Capture the cell that displays the provided text and extract its (X, Y) central coordinate. 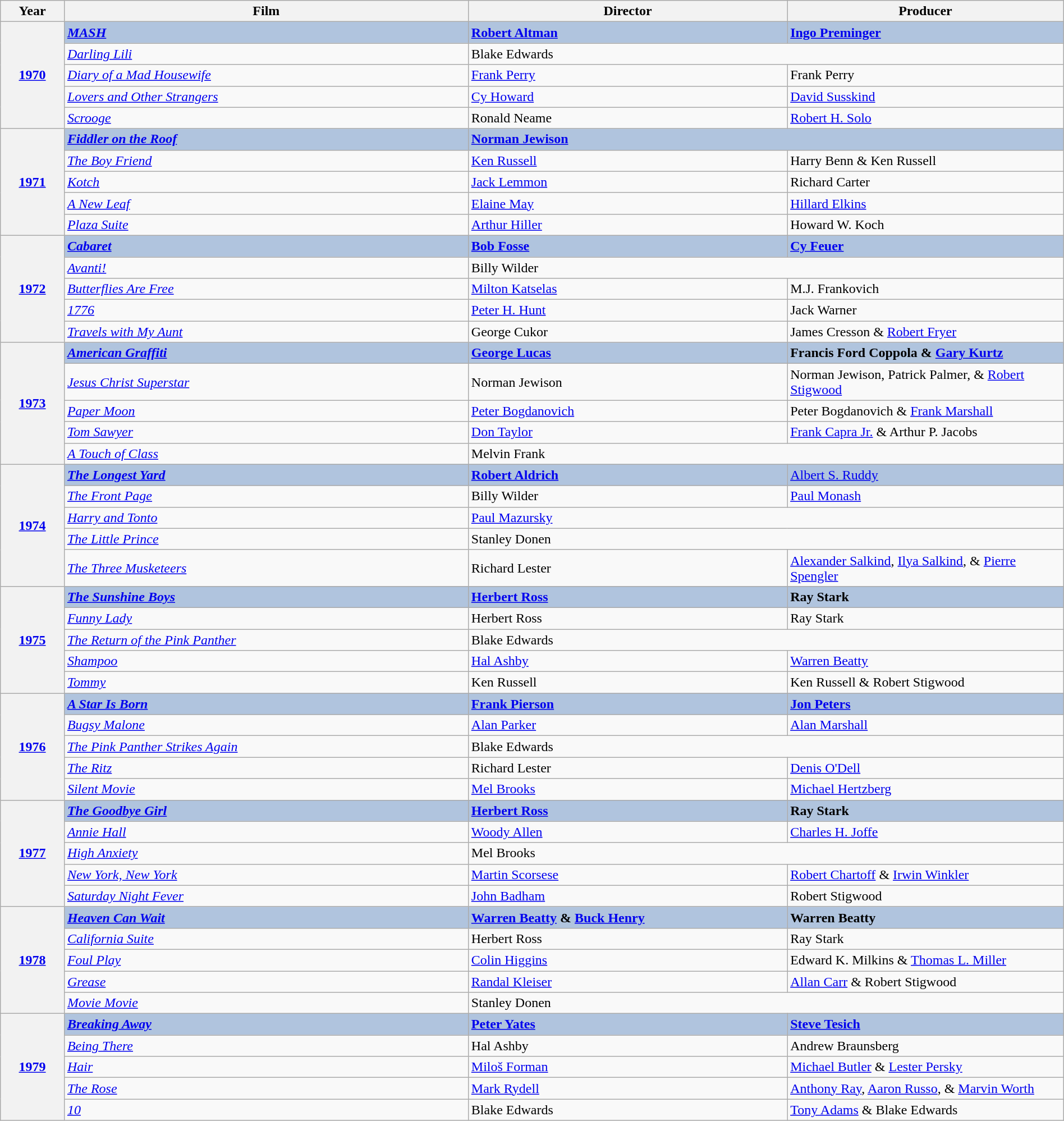
Producer (926, 11)
Bugsy Malone (266, 725)
Norman Jewison, Patrick Palmer, & Robert Stigwood (926, 382)
Mark Rydell (627, 1088)
Robert H. Solo (926, 118)
Melvin Frank (765, 454)
American Graffiti (266, 353)
Cabaret (266, 246)
The Longest Yard (266, 475)
Steve Tesich (926, 1024)
A Star Is Born (266, 704)
Robert Chartoff & Irwin Winkler (926, 875)
Director (627, 11)
Charles H. Joffe (926, 832)
Allan Carr & Robert Stigwood (926, 982)
The Rose (266, 1088)
1977 (33, 853)
Alan Parker (627, 725)
The Little Prince (266, 539)
Tommy (266, 683)
Hair (266, 1067)
California Suite (266, 939)
A Touch of Class (266, 454)
Andrew Braunsberg (926, 1046)
1973 (33, 403)
The Three Musketeers (266, 568)
The Return of the Pink Panther (266, 639)
1978 (33, 960)
The Goodbye Girl (266, 811)
Shampoo (266, 661)
Kotch (266, 182)
Anthony Ray, Aaron Russo, & Marvin Worth (926, 1088)
Annie Hall (266, 832)
Avanti! (266, 268)
Being There (266, 1046)
Funny Lady (266, 618)
MASH (266, 33)
1776 (266, 310)
Diary of a Mad Housewife (266, 75)
Year (33, 11)
A New Leaf (266, 203)
Bob Fosse (627, 246)
Peter Yates (627, 1024)
Harry and Tonto (266, 518)
Warren Beatty & Buck Henry (627, 917)
Paper Moon (266, 411)
1971 (33, 182)
Paul Mazursky (765, 518)
Robert Altman (627, 33)
The Pink Panther Strikes Again (266, 747)
Grease (266, 982)
Peter Bogdanovich & Frank Marshall (926, 411)
Fiddler on the Roof (266, 139)
Howard W. Koch (926, 225)
Silent Movie (266, 789)
Richard Carter (926, 182)
Ronald Neame (627, 118)
Ingo Preminger (926, 33)
1975 (33, 639)
Edward K. Milkins & Thomas L. Miller (926, 960)
Breaking Away (266, 1024)
The Ritz (266, 768)
1970 (33, 75)
Peter H. Hunt (627, 310)
Michael Butler & Lester Persky (926, 1067)
Denis O'Dell (926, 768)
Scrooge (266, 118)
Travels with My Aunt (266, 332)
New York, New York (266, 875)
Randal Kleiser (627, 982)
Cy Howard (627, 97)
David Susskind (926, 97)
High Anxiety (266, 853)
Jesus Christ Superstar (266, 382)
Heaven Can Wait (266, 917)
Miloš Forman (627, 1067)
10 (266, 1110)
Jack Warner (926, 310)
Jack Lemmon (627, 182)
Woody Allen (627, 832)
Francis Ford Coppola & Gary Kurtz (926, 353)
Harry Benn & Ken Russell (926, 161)
Robert Aldrich (627, 475)
Paul Monash (926, 496)
Jon Peters (926, 704)
Saturday Night Fever (266, 896)
Milton Katselas (627, 289)
Ken Russell & Robert Stigwood (926, 683)
M.J. Frankovich (926, 289)
1974 (33, 525)
1976 (33, 747)
George Cukor (627, 332)
Don Taylor (627, 432)
Cy Feuer (926, 246)
Hillard Elkins (926, 203)
Peter Bogdanovich (627, 411)
John Badham (627, 896)
Elaine May (627, 203)
Alan Marshall (926, 725)
Albert S. Ruddy (926, 475)
Darling Lili (266, 54)
Lovers and Other Strangers (266, 97)
Frank Capra Jr. & Arthur P. Jacobs (926, 432)
1972 (33, 289)
Michael Hertzberg (926, 789)
Tony Adams & Blake Edwards (926, 1110)
1979 (33, 1067)
Foul Play (266, 960)
Arthur Hiller (627, 225)
Colin Higgins (627, 960)
Film (266, 11)
Robert Stigwood (926, 896)
The Sunshine Boys (266, 597)
Martin Scorsese (627, 875)
Tom Sawyer (266, 432)
Frank Pierson (627, 704)
Alexander Salkind, Ilya Salkind, & Pierre Spengler (926, 568)
George Lucas (627, 353)
James Cresson & Robert Fryer (926, 332)
Butterflies Are Free (266, 289)
Plaza Suite (266, 225)
The Front Page (266, 496)
The Boy Friend (266, 161)
Movie Movie (266, 1003)
